Identify which cell holds the provided text, then report its [X, Y] central coordinate. 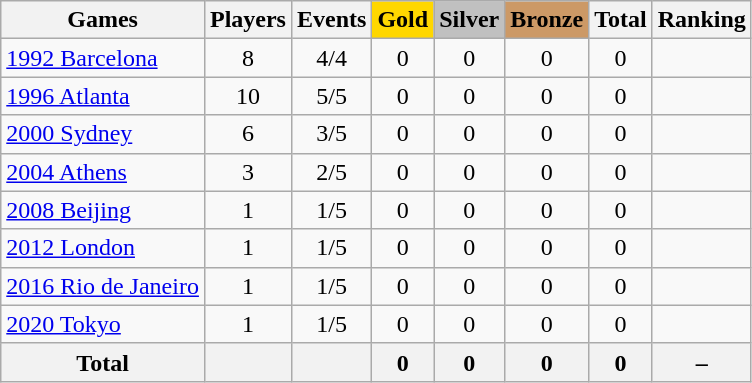
Players [248, 20]
– [702, 362]
Games [103, 20]
5/5 [331, 96]
Bronze [547, 20]
4/4 [331, 58]
Silver [470, 20]
1992 Barcelona [103, 58]
2016 Rio de Janeiro [103, 286]
Gold [403, 20]
2000 Sydney [103, 134]
10 [248, 96]
3/5 [331, 134]
1996 Atlanta [103, 96]
2/5 [331, 172]
Events [331, 20]
Ranking [702, 20]
8 [248, 58]
6 [248, 134]
2020 Tokyo [103, 324]
2012 London [103, 248]
3 [248, 172]
2004 Athens [103, 172]
2008 Beijing [103, 210]
